Locate the cell with the specified text and output its [x, y] center coordinate. 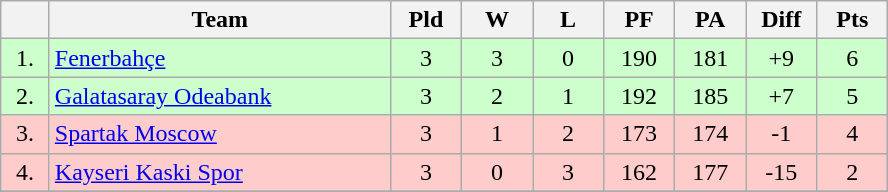
-1 [782, 134]
173 [640, 134]
5 [852, 96]
181 [710, 58]
3. [26, 134]
-15 [782, 172]
4. [26, 172]
L [568, 20]
190 [640, 58]
PF [640, 20]
PA [710, 20]
162 [640, 172]
177 [710, 172]
Team [220, 20]
+7 [782, 96]
4 [852, 134]
Fenerbahçe [220, 58]
Galatasaray Odeabank [220, 96]
192 [640, 96]
+9 [782, 58]
2. [26, 96]
Pld [426, 20]
Kayseri Kaski Spor [220, 172]
185 [710, 96]
Diff [782, 20]
6 [852, 58]
Pts [852, 20]
1. [26, 58]
174 [710, 134]
Spartak Moscow [220, 134]
W [496, 20]
